Find where the given text appears and provide that cell's center as [x, y] coordinate. 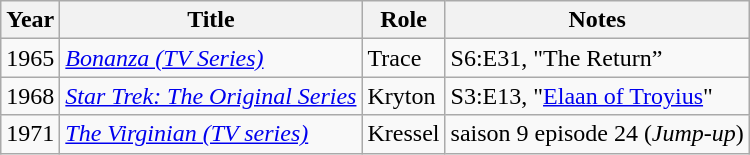
S6:E31, "The Return” [597, 58]
1968 [30, 96]
S3:E13, "Elaan of Troyius" [597, 96]
Trace [404, 58]
saison 9 episode 24 (Jump-up) [597, 134]
Year [30, 20]
Role [404, 20]
Title [211, 20]
Kryton [404, 96]
The Virginian (TV series) [211, 134]
Kressel [404, 134]
Bonanza (TV Series) [211, 58]
1965 [30, 58]
Notes [597, 20]
Star Trek: The Original Series [211, 96]
1971 [30, 134]
